Scan for the cell matching the given text and deliver its (X, Y) coordinate at center. 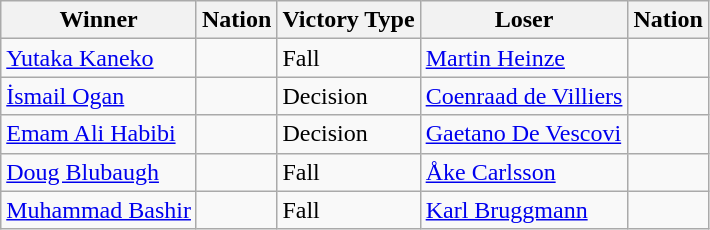
Emam Ali Habibi (99, 134)
Yutaka Kaneko (99, 58)
Doug Blubaugh (99, 172)
Åke Carlsson (524, 172)
Winner (99, 20)
Martin Heinze (524, 58)
Coenraad de Villiers (524, 96)
İsmail Ogan (99, 96)
Muhammad Bashir (99, 210)
Gaetano De Vescovi (524, 134)
Loser (524, 20)
Karl Bruggmann (524, 210)
Victory Type (348, 20)
